Return the [X, Y] coordinate for the center point of the cell that contains the specified text.  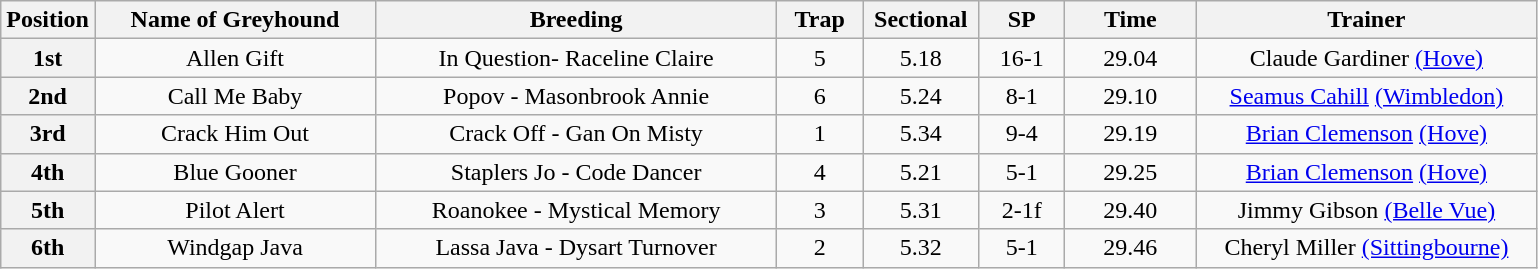
1st [48, 58]
5.32 [921, 248]
Popov - Masonbrook Annie [576, 96]
29.19 [1130, 134]
Blue Gooner [234, 172]
Breeding [576, 20]
Roanokee - Mystical Memory [576, 210]
16-1 [1022, 58]
6th [48, 248]
5.34 [921, 134]
Crack Him Out [234, 134]
6 [820, 96]
Time [1130, 20]
29.40 [1130, 210]
5.21 [921, 172]
Lassa Java - Dysart Turnover [576, 248]
5.31 [921, 210]
1 [820, 134]
3 [820, 210]
29.10 [1130, 96]
Windgap Java [234, 248]
Cheryl Miller (Sittingbourne) [1366, 248]
5.24 [921, 96]
29.46 [1130, 248]
Trap [820, 20]
In Question- Raceline Claire [576, 58]
9-4 [1022, 134]
Pilot Alert [234, 210]
29.04 [1130, 58]
Seamus Cahill (Wimbledon) [1366, 96]
3rd [48, 134]
Allen Gift [234, 58]
4th [48, 172]
5.18 [921, 58]
5 [820, 58]
5th [48, 210]
Staplers Jo - Code Dancer [576, 172]
2-1f [1022, 210]
Call Me Baby [234, 96]
Crack Off - Gan On Misty [576, 134]
Position [48, 20]
29.25 [1130, 172]
2 [820, 248]
4 [820, 172]
SP [1022, 20]
2nd [48, 96]
Claude Gardiner (Hove) [1366, 58]
8-1 [1022, 96]
Trainer [1366, 20]
Name of Greyhound [234, 20]
Sectional [921, 20]
Jimmy Gibson (Belle Vue) [1366, 210]
